Return the [X, Y] coordinate for the center point of the cell that contains the specified text.  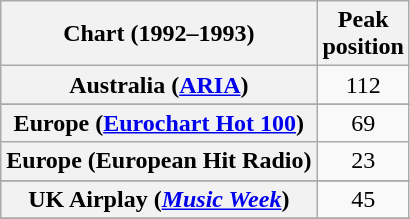
45 [363, 199]
69 [363, 123]
Chart (1992–1993) [159, 34]
Europe (European Hit Radio) [159, 161]
Peakposition [363, 34]
UK Airplay (Music Week) [159, 199]
Europe (Eurochart Hot 100) [159, 123]
23 [363, 161]
112 [363, 85]
Australia (ARIA) [159, 85]
